Scan for the cell matching the given text and deliver its (x, y) coordinate at center. 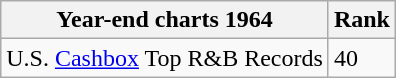
40 (362, 58)
U.S. Cashbox Top R&B Records (165, 58)
Year-end charts 1964 (165, 20)
Rank (362, 20)
